Determine the (x, y) coordinate at the center of the cell enclosing the given text.  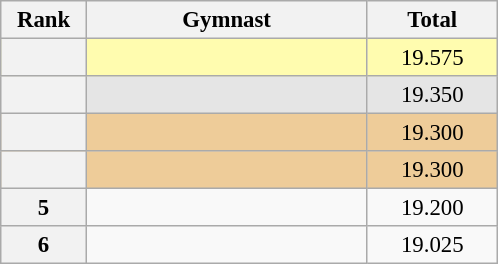
5 (44, 208)
6 (44, 245)
Rank (44, 20)
19.200 (432, 208)
19.350 (432, 95)
Total (432, 20)
19.025 (432, 245)
Gymnast (226, 20)
19.575 (432, 58)
